From the cell containing the given text, extract its center point as [X, Y] coordinate. 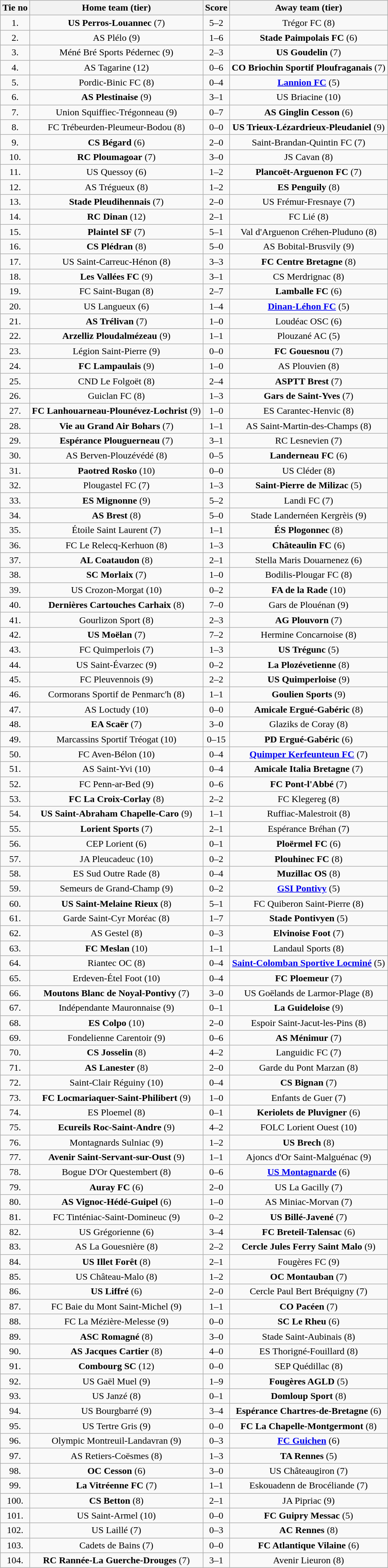
Guiclan FC (8) [116, 396]
81. [15, 1217]
US Saint-Melaine Rieux (8) [116, 903]
2–4 [216, 381]
24. [15, 366]
4. [15, 67]
72. [15, 1082]
92. [15, 1381]
SC Morlaix (7) [116, 575]
FC Quiberon Saint-Pierre (8) [309, 903]
Cadets de Bains (7) [116, 1545]
1–9 [216, 1381]
Goulien Sports (9) [309, 695]
La Guideloise (9) [309, 1008]
7. [15, 112]
Landaul Sports (8) [309, 948]
0–15 [216, 739]
25. [15, 381]
Gourlizon Sport (8) [116, 620]
Home team (tier) [116, 8]
CND Le Folgoët (8) [116, 381]
29. [15, 441]
RC Ploumagoar (7) [116, 157]
Keriolets de Pluvigner (6) [309, 1112]
AS Berven-Plouzévédé (8) [116, 456]
AS Jacques Cartier (8) [116, 1351]
AS Ginglin Cesson (6) [309, 112]
58. [15, 873]
ÉS Plogonnec (8) [309, 530]
42. [15, 635]
88. [15, 1321]
AS Miniac-Morvan (7) [309, 1202]
97. [15, 1456]
FC Saint-Bugan (8) [116, 291]
52. [15, 784]
RC Rannée-La Guerche-Drouges (7) [116, 1560]
100. [15, 1501]
US Quessoy (6) [116, 172]
Score [216, 8]
12. [15, 187]
US Saint-Armel (10) [116, 1515]
70. [15, 1053]
AS Retiers-Coësmes (8) [116, 1456]
15. [15, 232]
ES Sud Outre Rade (8) [116, 873]
2. [15, 38]
Les Vallées FC (9) [116, 276]
Ajoncs d'Or Saint-Malguénac (9) [309, 1157]
US Tertre Gris (9) [116, 1426]
CS Josselin (8) [116, 1053]
9. [15, 142]
101. [15, 1515]
Semeurs de Grand-Champ (9) [116, 888]
38. [15, 575]
83. [15, 1247]
Elvinoise Foot (7) [309, 933]
66. [15, 993]
76. [15, 1142]
Fougères FC (9) [309, 1262]
FC La Mézière-Melesse (9) [116, 1321]
ES Ploemel (8) [116, 1112]
95. [15, 1426]
ES Colpo (10) [116, 1023]
Riantec OC (8) [116, 963]
Avenir Saint-Servant-sur-Oust (9) [116, 1157]
US Saint-Abraham Chapelle-Caro (9) [116, 814]
73. [15, 1097]
US Châteaugiron (7) [309, 1471]
56. [15, 844]
FC Centre Bretagne (8) [309, 262]
Union Squiffiec-Trégonneau (9) [116, 112]
JA Pipriac (9) [309, 1501]
US Briacine (10) [309, 97]
37. [15, 560]
PD Ergué-Gabéric (6) [309, 739]
63. [15, 948]
Dinan-Léhon FC (5) [309, 306]
CS Betton (8) [116, 1501]
99. [15, 1486]
Gars de Plouénan (9) [309, 605]
Montagnards Sulniac (9) [116, 1142]
68. [15, 1023]
34. [15, 515]
Landerneau FC (6) [309, 456]
0–7 [216, 112]
FC Guipry Messac (5) [309, 1515]
FC Atlantique Vilaine (6) [309, 1545]
FC Trébeurden-Pleumeur-Bodou (8) [116, 127]
ASC Romagné (8) [116, 1336]
1–4 [216, 306]
FC Pleuvennois (9) [116, 680]
CS Plédran (8) [116, 247]
FC Breteil-Talensac (6) [309, 1232]
Lamballe FC (6) [309, 291]
32. [15, 486]
Saint-Colomban Sportive Locminé (5) [309, 963]
Trégor FC (8) [309, 23]
ES Penguily (8) [309, 187]
46. [15, 695]
AS La Gouesnière (8) [116, 1247]
78. [15, 1172]
91. [15, 1366]
US Bourgbarré (9) [116, 1411]
80. [15, 1202]
Fondelienne Carentoir (9) [116, 1038]
35. [15, 530]
74. [15, 1112]
Domloup Sport (8) [309, 1396]
ASPTT Brest (7) [309, 381]
Plancoët-Arguenon FC (7) [309, 172]
Moutons Blanc de Noyal-Pontivy (7) [116, 993]
23. [15, 351]
Plouhinec FC (8) [309, 859]
US Moëlan (7) [116, 635]
102. [15, 1530]
FC La Chapelle-Montgermont (8) [309, 1426]
Saint-Brandan-Quintin FC (7) [309, 142]
75. [15, 1127]
86. [15, 1292]
60. [15, 903]
SEP Quédillac (8) [309, 1366]
Plougastel FC (7) [116, 486]
Cormorans Sportif de Penmarc'h (8) [116, 695]
Avenir Lieuron (8) [309, 1560]
59. [15, 888]
US Grégorienne (6) [116, 1232]
67. [15, 1008]
Bodilis-Plougar FC (8) [309, 575]
GSI Pontivy (5) [309, 888]
Ploërmel FC (6) [309, 844]
ES Thorigné-Fouillard (8) [309, 1351]
Gars de Saint-Yves (7) [309, 396]
TA Rennes (5) [309, 1456]
AS Brest (8) [116, 515]
Stade Saint-Aubinais (8) [309, 1336]
Amicale Italia Bretagne (7) [309, 769]
Away team (tier) [309, 8]
Stade Landernéen Kergrèis (9) [309, 515]
28. [15, 426]
Hermine Concarnoise (8) [309, 635]
65. [15, 978]
Espoir Saint-Jacut-les-Pins (8) [309, 1023]
Landi FC (7) [309, 500]
US Laillé (7) [116, 1530]
AS Bobital-Brusvily (9) [309, 247]
45. [15, 680]
Muzillac OS (8) [309, 873]
AS Lanester (8) [116, 1068]
AS Saint-Yvi (10) [116, 769]
AS Trégueux (8) [116, 187]
3–3 [216, 262]
La Plozévetienne (8) [309, 665]
82. [15, 1232]
ES Carantec-Henvic (8) [309, 411]
US Gaël Muel (9) [116, 1381]
39. [15, 590]
33. [15, 500]
Espérance Chartres-de-Bretagne (6) [309, 1411]
AS Trélivan (7) [116, 321]
36. [15, 545]
La Vitréenne FC (7) [116, 1486]
FC Pont-l'Abbé (7) [309, 784]
AS Gestel (8) [116, 933]
17. [15, 262]
27. [15, 411]
14. [15, 217]
US Crozon-Morgat (10) [116, 590]
49. [15, 739]
Étoile Saint Laurent (7) [116, 530]
55. [15, 829]
94. [15, 1411]
JS Cavan (8) [309, 157]
AG Plouvorn (7) [309, 620]
104. [15, 1560]
26. [15, 396]
US Château-Malo (8) [116, 1277]
18. [15, 276]
AS Saint-Martin-des-Champs (8) [309, 426]
22. [15, 336]
OC Cesson (6) [116, 1471]
87. [15, 1306]
98. [15, 1471]
3. [15, 53]
90. [15, 1351]
Olympic Montreuil-Landavran (9) [116, 1441]
CS Bignan (7) [309, 1082]
54. [15, 814]
31. [15, 471]
1–7 [216, 919]
53. [15, 799]
AS Plestinaise (9) [116, 97]
FC Guichen (6) [309, 1441]
Stade Pontivyen (5) [309, 919]
US Langueux (6) [116, 306]
US Cléder (8) [309, 471]
FC Tinténiac-Saint-Domineuc (9) [116, 1217]
FOLC Lorient Ouest (10) [309, 1127]
Stade Pleudihennais (7) [116, 202]
FA de la Rade (10) [309, 590]
Tie no [15, 8]
7–0 [216, 605]
CO Briochin Sportif Ploufraganais (7) [309, 67]
US Goëlands de Larmor-Plage (8) [309, 993]
13. [15, 202]
47. [15, 709]
Glaziks de Coray (8) [309, 724]
62. [15, 933]
Garde du Pont Marzan (8) [309, 1068]
Méné Bré Sports Pédernec (9) [116, 53]
2–7 [216, 291]
Cercle Paul Bert Bréquigny (7) [309, 1292]
5. [15, 82]
61. [15, 919]
Paotred Rosko (10) [116, 471]
AS Plélo (9) [116, 38]
Dernières Cartouches Carhaix (8) [116, 605]
Val d'Arguenon Créhen-Pluduno (8) [309, 232]
93. [15, 1396]
FC Klegereg (8) [309, 799]
ES Mignonne (9) [116, 500]
Quimper Kerfeunteun FC (7) [309, 754]
US Janzé (8) [116, 1396]
FC Baie du Mont Saint-Michel (9) [116, 1306]
71. [15, 1068]
US La Gacilly (7) [309, 1187]
US Perros-Louannec (7) [116, 23]
FC Lanhouarneau-Plounévez-Lochrist (9) [116, 411]
40. [15, 605]
Plaintel SF (7) [116, 232]
50. [15, 754]
AC Rennes (8) [309, 1530]
AS Loctudy (10) [116, 709]
44. [15, 665]
FC Gouesnou (7) [309, 351]
Saint-Clair Réguiny (10) [116, 1082]
1–6 [216, 38]
Châteaulin FC (6) [309, 545]
US Brech (8) [309, 1142]
30. [15, 456]
79. [15, 1187]
Lannion FC (5) [309, 82]
RC Lesnevien (7) [309, 441]
AL Coataudon (8) [116, 560]
Légion Saint-Pierre (9) [116, 351]
AS Vignoc-Hédé-Guipel (6) [116, 1202]
US Quimperloise (9) [309, 680]
Saint-Pierre de Milizac (5) [309, 486]
19. [15, 291]
CS Merdrignac (8) [309, 276]
FC Ploemeur (7) [309, 978]
Loudéac OSC (6) [309, 321]
Eskouadenn de Brocéliande (7) [309, 1486]
US Saint-Carreuc-Hénon (8) [116, 262]
64. [15, 963]
21. [15, 321]
Combourg SC (12) [116, 1366]
US Montagnarde (6) [309, 1172]
EA Scaër (7) [116, 724]
48. [15, 724]
US Goudelin (7) [309, 53]
FC Locmariaquer-Saint-Philibert (9) [116, 1097]
41. [15, 620]
Amicale Ergué-Gabéric (8) [309, 709]
US Liffré (6) [116, 1292]
84. [15, 1262]
Ecureils Roc-Saint-Andre (9) [116, 1127]
20. [15, 306]
FC Lampaulais (9) [116, 366]
8. [15, 127]
Vie au Grand Air Bohars (7) [116, 426]
89. [15, 1336]
FC Aven-Bélon (10) [116, 754]
Stella Maris Douarnenez (6) [309, 560]
Espérance Plouguerneau (7) [116, 441]
AS Ménimur (7) [309, 1038]
Marcassins Sportif Tréogat (10) [116, 739]
103. [15, 1545]
JA Pleucadeuc (10) [116, 859]
Bogue D'Or Questembert (8) [116, 1172]
FC Quimperlois (7) [116, 649]
CEP Lorient (6) [116, 844]
AS Plouvien (8) [309, 366]
FC Le Relecq-Kerhuon (8) [116, 545]
FC La Croix-Corlay (8) [116, 799]
43. [15, 649]
SC Le Rheu (6) [309, 1321]
51. [15, 769]
57. [15, 859]
RC Dinan (12) [116, 217]
Garde Saint-Cyr Moréac (8) [116, 919]
Stade Paimpolais FC (6) [309, 38]
FC Lié (8) [309, 217]
FC Penn-ar-Bed (9) [116, 784]
4–0 [216, 1351]
Lorient Sports (7) [116, 829]
Espérance Bréhan (7) [309, 829]
Pordic-Binic FC (8) [116, 82]
69. [15, 1038]
Arzelliz Ploudalmézeau (9) [116, 336]
Indépendante Mauronnaise (9) [116, 1008]
Auray FC (6) [116, 1187]
0–5 [216, 456]
US Billé-Javené (7) [309, 1217]
OC Montauban (7) [309, 1277]
Ruffiac-Malestroit (8) [309, 814]
85. [15, 1277]
US Illet Forêt (8) [116, 1262]
AS Tagarine (12) [116, 67]
Fougères AGLD (5) [309, 1381]
16. [15, 247]
96. [15, 1441]
US Trieux-Lézardrieux-Pleudaniel (9) [309, 127]
Enfants de Guer (7) [309, 1097]
10. [15, 157]
6. [15, 97]
1. [15, 23]
77. [15, 1157]
Cercle Jules Ferry Saint Malo (9) [309, 1247]
Languidic FC (7) [309, 1053]
US Trégunc (5) [309, 649]
CS Bégard (6) [116, 142]
Plouzané AC (5) [309, 336]
US Frémur-Fresnaye (7) [309, 202]
7–2 [216, 635]
US Saint-Évarzec (9) [116, 665]
11. [15, 172]
Erdeven-Étel Foot (10) [116, 978]
CO Pacéen (7) [309, 1306]
FC Meslan (10) [116, 948]
